Return (X, Y) of the center of cell containing provided text 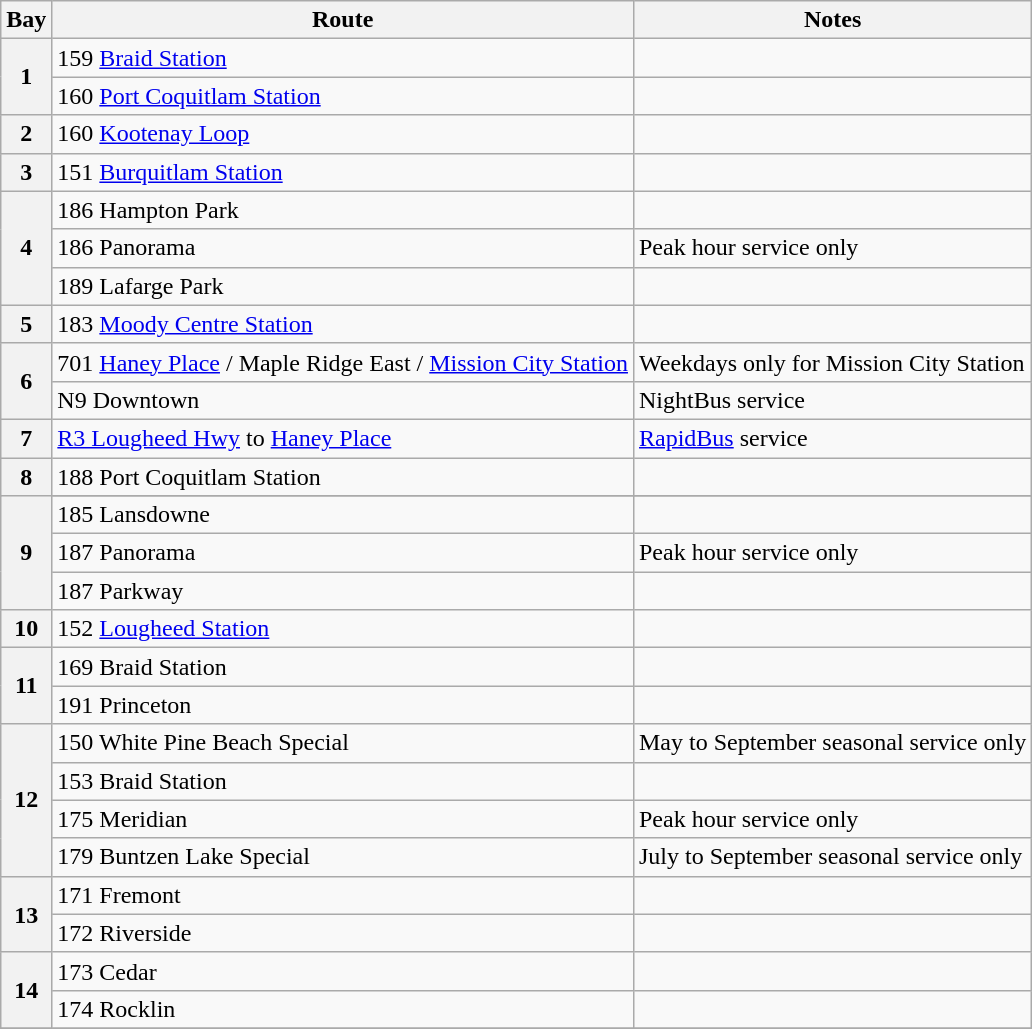
179 Buntzen Lake Special (343, 857)
191 Princeton (343, 705)
3 (26, 172)
7 (26, 438)
183 Moody Centre Station (343, 324)
13 (26, 914)
150 White Pine Beach Special (343, 743)
159 Braid Station (343, 58)
14 (26, 990)
186 Panorama (343, 248)
153 Braid Station (343, 781)
NightBus service (832, 400)
Notes (832, 20)
9 (26, 553)
701 Haney Place / Maple Ridge East / Mission City Station (343, 362)
151 Burquitlam Station (343, 172)
175 Meridian (343, 819)
May to September seasonal service only (832, 743)
Weekdays only for Mission City Station (832, 362)
160 Port Coquitlam Station (343, 96)
2 (26, 134)
6 (26, 381)
July to September seasonal service only (832, 857)
169 Braid Station (343, 667)
171 Fremont (343, 895)
174 Rocklin (343, 1009)
5 (26, 324)
1 (26, 77)
12 (26, 800)
172 Riverside (343, 933)
187 Panorama (343, 553)
173 Cedar (343, 971)
152 Lougheed Station (343, 629)
186 Hampton Park (343, 210)
11 (26, 686)
8 (26, 477)
4 (26, 248)
Route (343, 20)
RapidBus service (832, 438)
Bay (26, 20)
R3 Lougheed Hwy to Haney Place (343, 438)
187 Parkway (343, 591)
189 Lafarge Park (343, 286)
160 Kootenay Loop (343, 134)
N9 Downtown (343, 400)
10 (26, 629)
188 Port Coquitlam Station (343, 477)
185 Lansdowne (343, 515)
